Search for the cell housing the specified text and yield its (x, y) center coordinate. 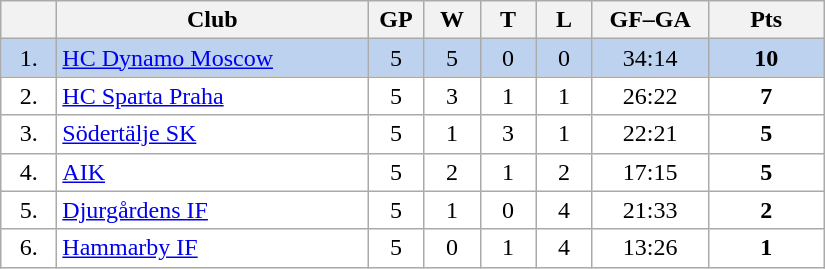
21:33 (650, 210)
HC Sparta Praha (212, 96)
HC Dynamo Moscow (212, 58)
GF–GA (650, 20)
4. (29, 172)
Södertälje SK (212, 134)
GP (396, 20)
Hammarby IF (212, 248)
34:14 (650, 58)
5. (29, 210)
26:22 (650, 96)
Club (212, 20)
7 (766, 96)
AIK (212, 172)
3. (29, 134)
10 (766, 58)
1. (29, 58)
W (452, 20)
Djurgårdens IF (212, 210)
13:26 (650, 248)
6. (29, 248)
Pts (766, 20)
L (564, 20)
22:21 (650, 134)
T (508, 20)
17:15 (650, 172)
2. (29, 96)
